Return (x, y) of the center of cell containing provided text 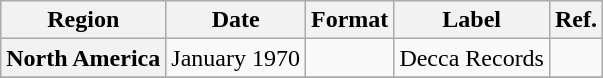
Format (349, 20)
Label (472, 20)
Ref. (576, 20)
Date (236, 20)
Region (84, 20)
January 1970 (236, 58)
North America (84, 58)
Decca Records (472, 58)
